Pinpoint the cell where the given text exists, returning its (x, y) midpoint coordinate. 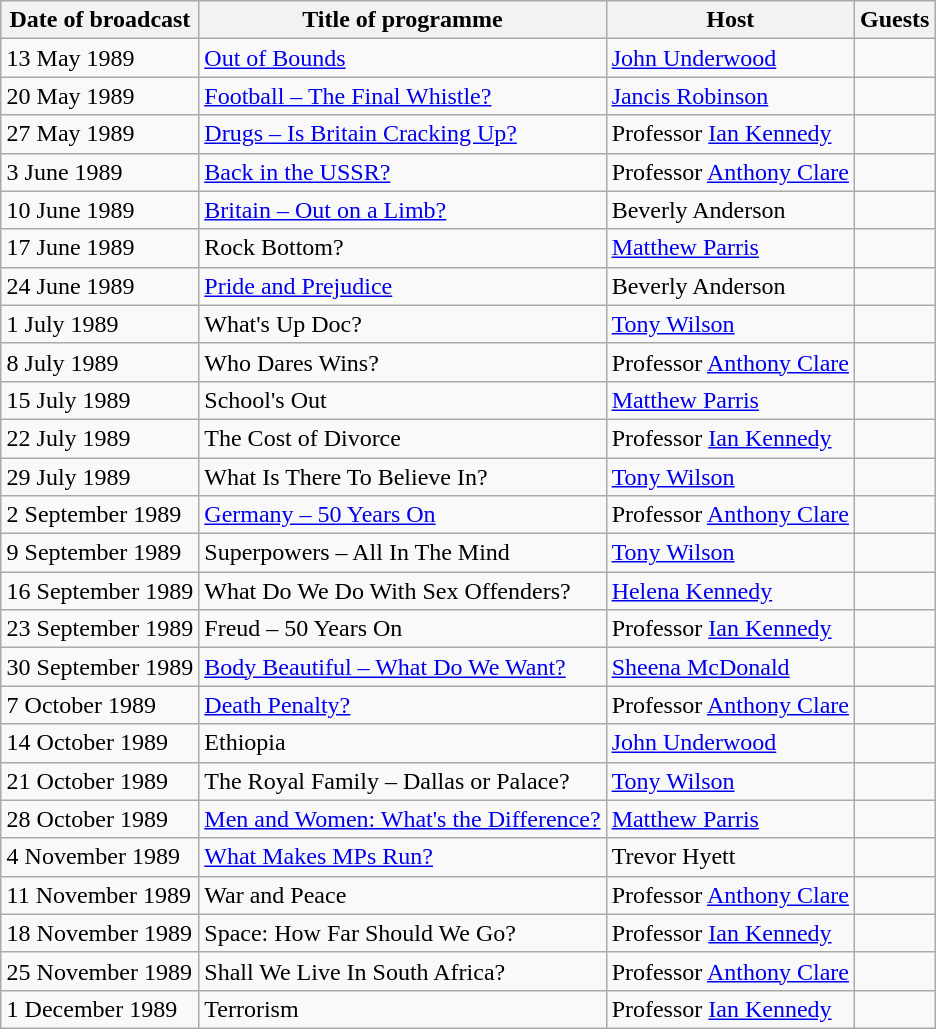
Freud – 50 Years On (402, 629)
30 September 1989 (100, 667)
Ethiopia (402, 743)
Out of Bounds (402, 58)
1 July 1989 (100, 324)
Rock Bottom? (402, 248)
Who Dares Wins? (402, 362)
29 July 1989 (100, 477)
Helena Kennedy (730, 591)
13 May 1989 (100, 58)
Men and Women: What's the Difference? (402, 819)
What's Up Doc? (402, 324)
Date of broadcast (100, 20)
21 October 1989 (100, 781)
Pride and Prejudice (402, 286)
23 September 1989 (100, 629)
What Do We Do With Sex Offenders? (402, 591)
20 May 1989 (100, 96)
War and Peace (402, 895)
25 November 1989 (100, 971)
What Is There To Believe In? (402, 477)
Shall We Live In South Africa? (402, 971)
15 July 1989 (100, 400)
Britain – Out on a Limb? (402, 210)
Back in the USSR? (402, 172)
Trevor Hyett (730, 857)
22 July 1989 (100, 438)
Space: How Far Should We Go? (402, 933)
1 December 1989 (100, 1009)
Host (730, 20)
8 July 1989 (100, 362)
The Royal Family – Dallas or Palace? (402, 781)
Football – The Final Whistle? (402, 96)
The Cost of Divorce (402, 438)
11 November 1989 (100, 895)
What Makes MPs Run? (402, 857)
9 September 1989 (100, 553)
Superpowers – All In The Mind (402, 553)
10 June 1989 (100, 210)
Body Beautiful – What Do We Want? (402, 667)
17 June 1989 (100, 248)
14 October 1989 (100, 743)
3 June 1989 (100, 172)
Title of programme (402, 20)
16 September 1989 (100, 591)
Terrorism (402, 1009)
Death Penalty? (402, 705)
School's Out (402, 400)
Drugs – Is Britain Cracking Up? (402, 134)
Jancis Robinson (730, 96)
4 November 1989 (100, 857)
Germany – 50 Years On (402, 515)
24 June 1989 (100, 286)
28 October 1989 (100, 819)
7 October 1989 (100, 705)
18 November 1989 (100, 933)
Sheena McDonald (730, 667)
27 May 1989 (100, 134)
2 September 1989 (100, 515)
Guests (894, 20)
